Output the [X, Y] coordinate of the center of the cell containing the given text.  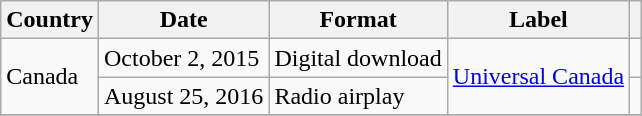
Universal Canada [538, 77]
Format [358, 20]
Country [50, 20]
October 2, 2015 [183, 58]
Canada [50, 77]
Radio airplay [358, 96]
Label [538, 20]
Date [183, 20]
August 25, 2016 [183, 96]
Digital download [358, 58]
